Return [x, y] of the center of cell containing provided text 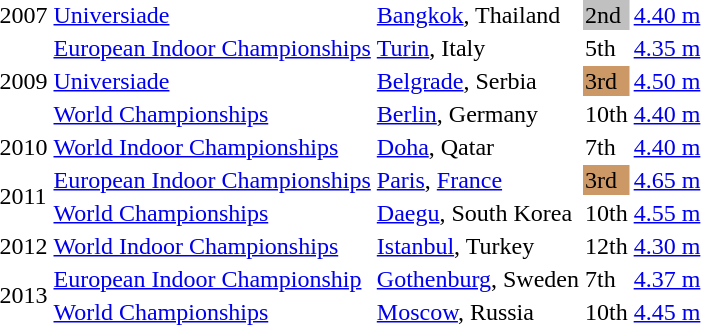
Doha, Qatar [478, 147]
Turin, Italy [478, 48]
Daegu, South Korea [478, 213]
5th [606, 48]
Berlin, Germany [478, 114]
Paris, France [478, 180]
2nd [606, 15]
Gothenburg, Sweden [478, 279]
Belgrade, Serbia [478, 81]
European Indoor Championship [212, 279]
12th [606, 246]
Bangkok, Thailand [478, 15]
Istanbul, Turkey [478, 246]
